Determine the [X, Y] coordinate at the center of the cell enclosing the given text.  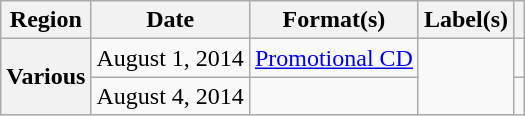
Label(s) [466, 20]
Date [170, 20]
Region [46, 20]
August 1, 2014 [170, 58]
Promotional CD [334, 58]
Various [46, 77]
August 4, 2014 [170, 96]
Format(s) [334, 20]
